Return the (x, y) coordinate for the center point of the cell that contains the specified text.  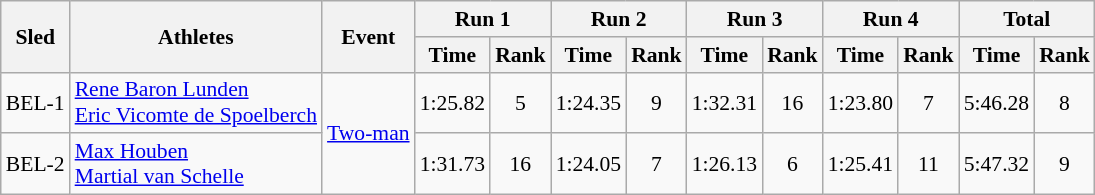
5:47.32 (996, 164)
Event (368, 36)
1:24.35 (588, 102)
BEL-1 (36, 102)
1:25.82 (452, 102)
1:31.73 (452, 164)
1:32.31 (724, 102)
Sled (36, 36)
Run 3 (755, 19)
Run 4 (891, 19)
8 (1064, 102)
Athletes (196, 36)
5:46.28 (996, 102)
Two-man (368, 133)
Run 1 (483, 19)
6 (792, 164)
BEL-2 (36, 164)
1:24.05 (588, 164)
1:23.80 (860, 102)
Run 2 (619, 19)
Max HoubenMartial van Schelle (196, 164)
11 (928, 164)
Rene Baron LundenEric Vicomte de Spoelberch (196, 102)
1:26.13 (724, 164)
1:25.41 (860, 164)
Total (1027, 19)
5 (520, 102)
